Identify which cell holds the provided text, then report its [x, y] central coordinate. 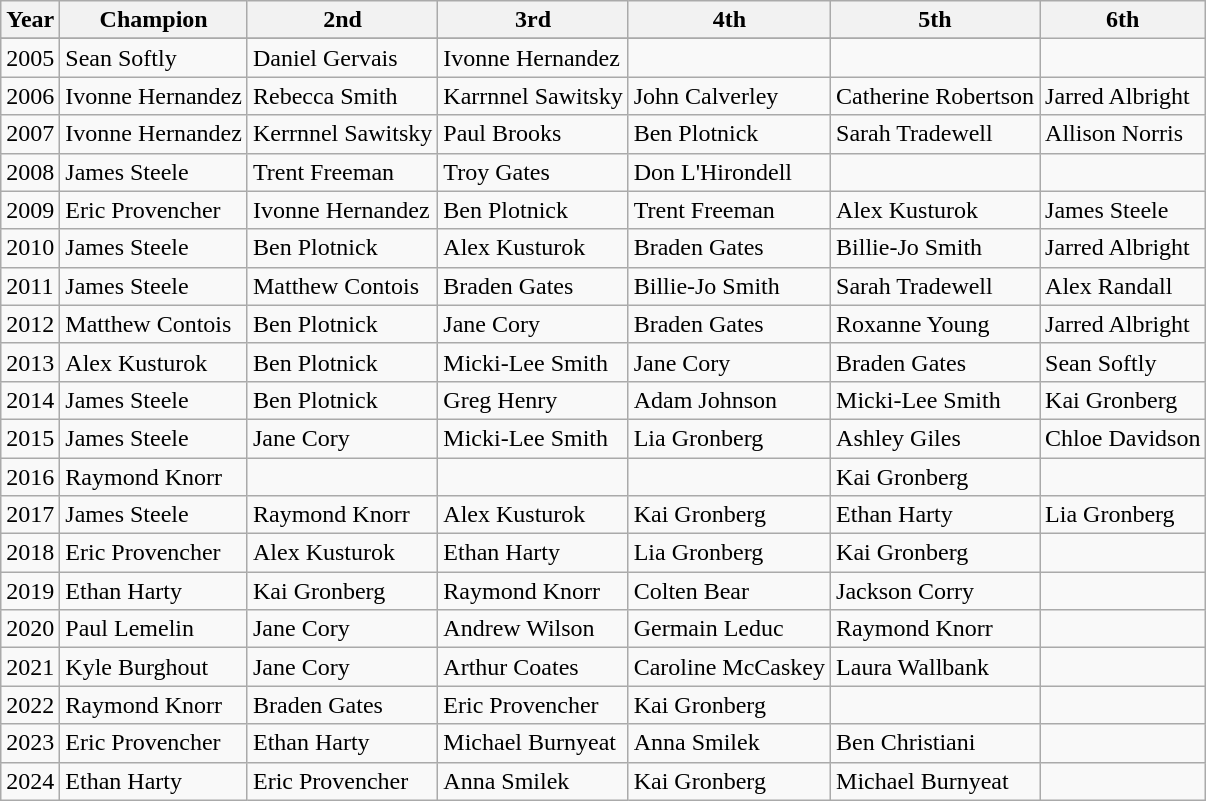
2022 [30, 705]
Champion [154, 20]
2009 [30, 210]
Adam Johnson [729, 400]
Greg Henry [533, 400]
Kyle Burghout [154, 667]
2019 [30, 591]
Germain Leduc [729, 629]
2008 [30, 172]
Alex Randall [1123, 286]
Don L'Hirondell [729, 172]
2020 [30, 629]
Jackson Corry [936, 591]
Year [30, 20]
2006 [30, 96]
2024 [30, 781]
2018 [30, 553]
Roxanne Young [936, 324]
Ashley Giles [936, 438]
Chloe Davidson [1123, 438]
2011 [30, 286]
5th [936, 20]
2005 [30, 58]
2015 [30, 438]
2014 [30, 400]
2017 [30, 515]
Catherine Robertson [936, 96]
3rd [533, 20]
6th [1123, 20]
Colten Bear [729, 591]
Karrnnel Sawitsky [533, 96]
Daniel Gervais [342, 58]
2016 [30, 477]
Paul Lemelin [154, 629]
Kerrnnel Sawitsky [342, 134]
Arthur Coates [533, 667]
Paul Brooks [533, 134]
Andrew Wilson [533, 629]
Laura Wallbank [936, 667]
2010 [30, 248]
2023 [30, 743]
4th [729, 20]
2012 [30, 324]
Caroline McCaskey [729, 667]
2007 [30, 134]
2nd [342, 20]
Troy Gates [533, 172]
John Calverley [729, 96]
Ben Christiani [936, 743]
2013 [30, 362]
2021 [30, 667]
Rebecca Smith [342, 96]
Allison Norris [1123, 134]
